Search for the cell housing the specified text and yield its (x, y) center coordinate. 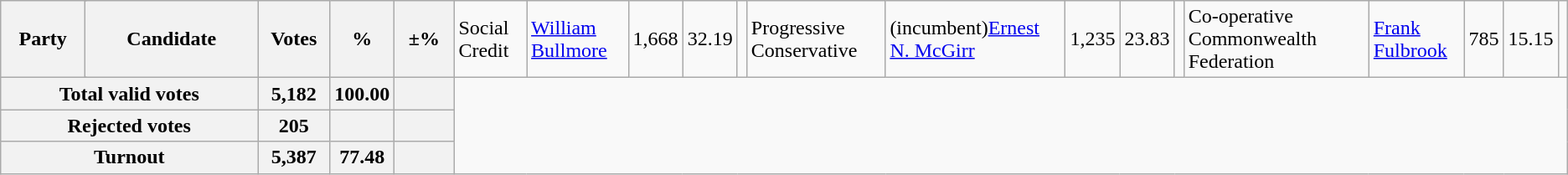
23.83 (1148, 39)
Party (44, 39)
1,235 (1092, 39)
Frank Fulbrook (1416, 39)
205 (294, 126)
77.48 (362, 157)
Candidate (172, 39)
Social Credit (491, 39)
32.19 (710, 39)
5,182 (294, 94)
% (362, 39)
785 (1484, 39)
Total valid votes (129, 94)
William Bullmore (578, 39)
Votes (294, 39)
5,387 (294, 157)
15.15 (1531, 39)
Rejected votes (129, 126)
100.00 (362, 94)
1,668 (655, 39)
Progressive Conservative (816, 39)
(incumbent)Ernest N. McGirr (975, 39)
±% (424, 39)
Co-operative Commonwealth Federation (1277, 39)
Turnout (129, 157)
